Provide the [x, y] coordinate of the cell's center where the given text is located.  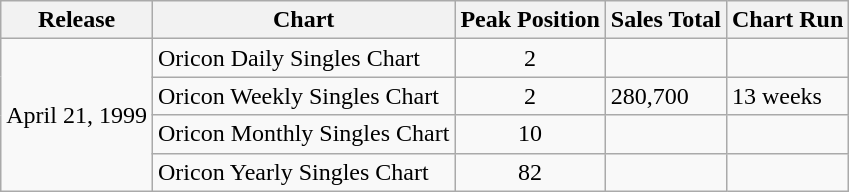
82 [530, 172]
Oricon Yearly Singles Chart [303, 172]
Oricon Daily Singles Chart [303, 58]
Oricon Weekly Singles Chart [303, 96]
Release [77, 20]
13 weeks [787, 96]
Oricon Monthly Singles Chart [303, 134]
Peak Position [530, 20]
Chart [303, 20]
Chart Run [787, 20]
Sales Total [666, 20]
280,700 [666, 96]
10 [530, 134]
April 21, 1999 [77, 115]
